Detect which cell encompasses the target text, then output its [X, Y] center coordinate. 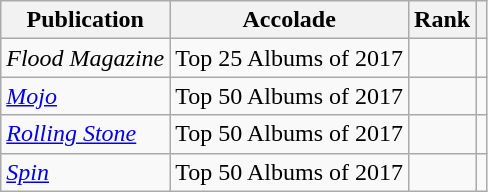
Publication [86, 20]
Rolling Stone [86, 134]
Accolade [290, 20]
Flood Magazine [86, 58]
Rank [442, 20]
Spin [86, 172]
Top 25 Albums of 2017 [290, 58]
Mojo [86, 96]
